Locate the cell with the specified text and output its [x, y] center coordinate. 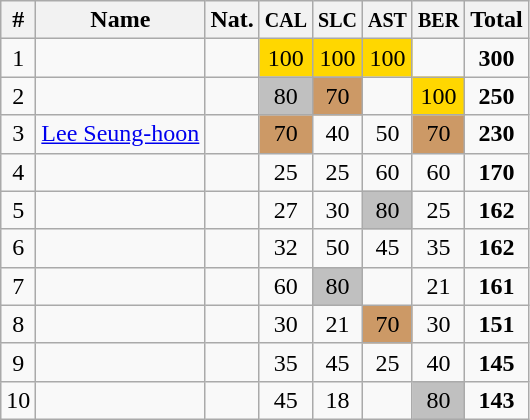
1 [18, 58]
161 [497, 286]
4 [18, 172]
151 [497, 324]
# [18, 20]
Name [120, 20]
AST [387, 20]
Lee Seung-hoon [120, 134]
18 [338, 400]
5 [18, 210]
230 [497, 134]
145 [497, 362]
9 [18, 362]
Total [497, 20]
170 [497, 172]
7 [18, 286]
SLC [338, 20]
143 [497, 400]
CAL [286, 20]
300 [497, 58]
6 [18, 248]
3 [18, 134]
BER [438, 20]
27 [286, 210]
10 [18, 400]
2 [18, 96]
250 [497, 96]
Nat. [232, 20]
32 [286, 248]
8 [18, 324]
